Return the [X, Y] coordinate for the center point of the cell that contains the specified text.  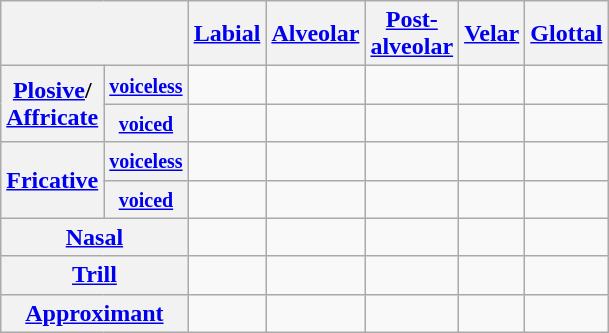
Fricative [52, 180]
Plosive/Affricate [52, 104]
Trill [94, 275]
Nasal [94, 237]
Labial [227, 34]
Approximant [94, 313]
Glottal [566, 34]
Velar [492, 34]
Alveolar [316, 34]
Post-alveolar [412, 34]
